Identify which cell holds the provided text, then report its [X, Y] central coordinate. 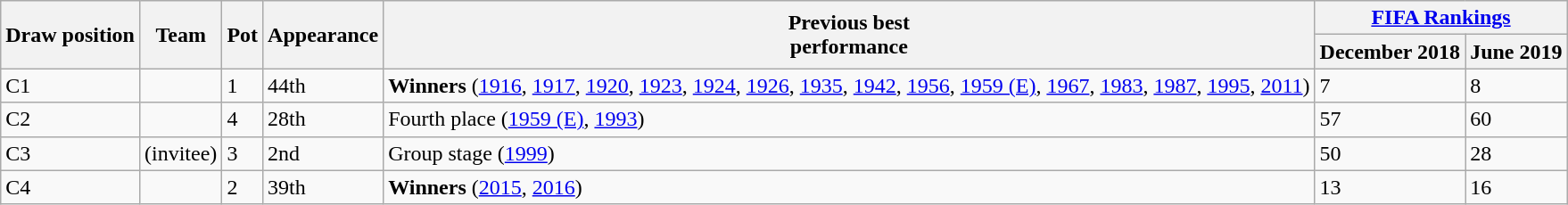
C3 [70, 153]
28th [323, 119]
FIFA Rankings [1441, 18]
44th [323, 86]
2 [243, 187]
Group stage (1999) [849, 153]
13 [1390, 187]
3 [243, 153]
Winners (2015, 2016) [849, 187]
7 [1390, 86]
Pot [243, 35]
Team [180, 35]
57 [1390, 119]
8 [1516, 86]
June 2019 [1516, 52]
C2 [70, 119]
Winners (1916, 1917, 1920, 1923, 1924, 1926, 1935, 1942, 1956, 1959 (E), 1967, 1983, 1987, 1995, 2011) [849, 86]
4 [243, 119]
60 [1516, 119]
39th [323, 187]
1 [243, 86]
Fourth place (1959 (E), 1993) [849, 119]
Draw position [70, 35]
C4 [70, 187]
16 [1516, 187]
Previous bestperformance [849, 35]
2nd [323, 153]
December 2018 [1390, 52]
28 [1516, 153]
Appearance [323, 35]
50 [1390, 153]
(invitee) [180, 153]
C1 [70, 86]
